Output the [x, y] coordinate of the center of the cell containing the given text.  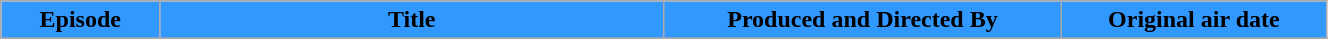
Title [412, 20]
Produced and Directed By [863, 20]
Original air date [1194, 20]
Episode [80, 20]
